Search for the cell housing the specified text and yield its [X, Y] center coordinate. 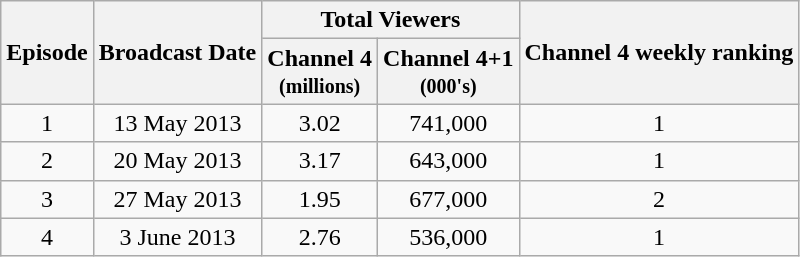
13 May 2013 [178, 123]
Channel 4(millions) [320, 72]
Total Viewers [390, 20]
643,000 [448, 161]
2.76 [320, 237]
27 May 2013 [178, 199]
3 June 2013 [178, 237]
Broadcast Date [178, 52]
20 May 2013 [178, 161]
536,000 [448, 237]
Channel 4 weekly ranking [659, 52]
677,000 [448, 199]
Channel 4+1(000's) [448, 72]
4 [47, 237]
3 [47, 199]
Episode [47, 52]
3.17 [320, 161]
741,000 [448, 123]
3.02 [320, 123]
1.95 [320, 199]
